Find where the given text appears and provide that cell's center as (X, Y) coordinate. 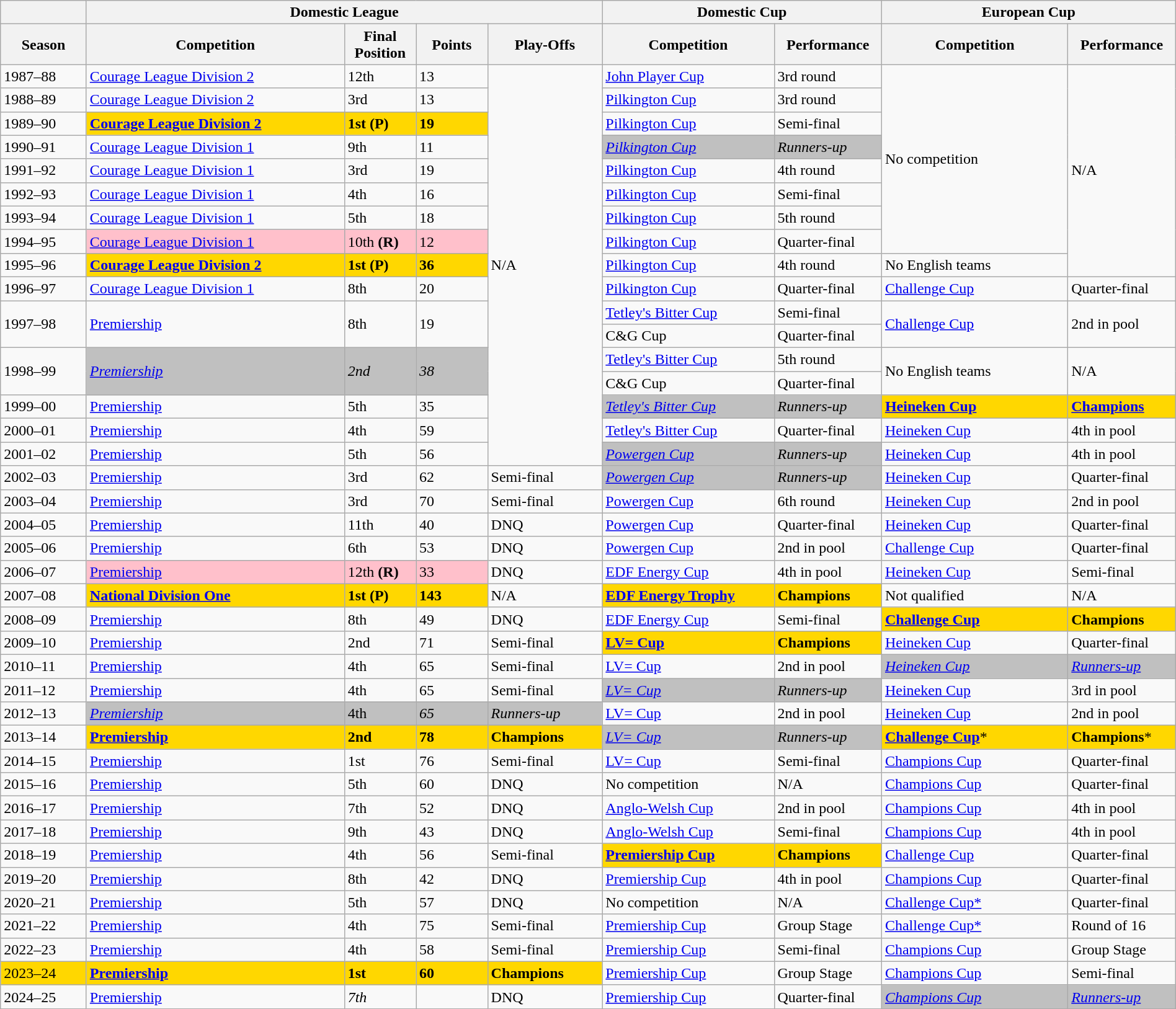
2020–21 (43, 902)
35 (452, 407)
12th (380, 76)
3rd in pool (1122, 690)
2008–09 (43, 619)
6th round (827, 501)
2004–05 (43, 525)
Play-Offs (545, 45)
2013–14 (43, 737)
Not qualified (974, 595)
38 (452, 371)
European Cup (1028, 12)
Season (43, 45)
Champions* (1122, 737)
2015–16 (43, 785)
John Player Cup (688, 76)
2012–13 (43, 714)
2010–11 (43, 666)
2009–10 (43, 642)
18 (452, 218)
57 (452, 902)
2018–19 (43, 855)
1999–00 (43, 407)
1994–95 (43, 241)
11 (452, 147)
National Division One (215, 595)
10th (R) (380, 241)
1996–97 (43, 288)
43 (452, 832)
1989–90 (43, 123)
2005–06 (43, 548)
70 (452, 501)
2021–22 (43, 926)
78 (452, 737)
62 (452, 478)
2002–03 (43, 478)
1995–96 (43, 265)
36 (452, 265)
20 (452, 288)
143 (452, 595)
1992–93 (43, 194)
59 (452, 430)
75 (452, 926)
Final Position (380, 45)
1988–89 (43, 100)
11th (380, 525)
2003–04 (43, 501)
2017–18 (43, 832)
33 (452, 572)
2016–17 (43, 808)
2022–23 (43, 949)
1991–92 (43, 171)
1990–91 (43, 147)
2007–08 (43, 595)
58 (452, 949)
76 (452, 761)
2000–01 (43, 430)
2014–15 (43, 761)
42 (452, 879)
1997–98 (43, 324)
49 (452, 619)
6th (380, 548)
2019–20 (43, 879)
Round of 16 (1122, 926)
Points (452, 45)
2011–12 (43, 690)
12th (R) (380, 572)
Domestic League (344, 12)
16 (452, 194)
71 (452, 642)
53 (452, 548)
1998–99 (43, 371)
Domestic Cup (742, 12)
52 (452, 808)
2024–25 (43, 997)
1993–94 (43, 218)
2006–07 (43, 572)
2023–24 (43, 973)
40 (452, 525)
1987–88 (43, 76)
2001–02 (43, 454)
12 (452, 241)
EDF Energy Trophy (688, 595)
